Detect which cell encompasses the target text, then output its (X, Y) center coordinate. 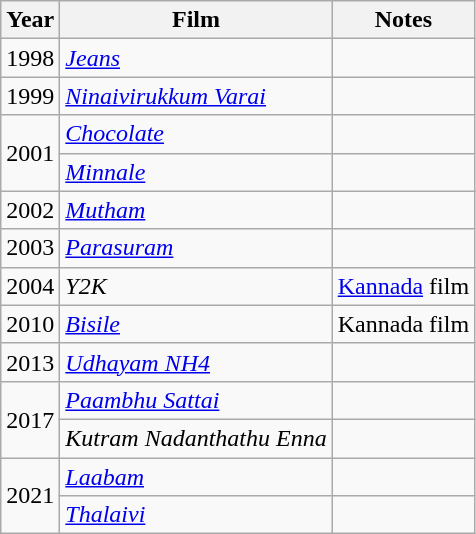
Kutram Nadanthathu Enna (196, 438)
Film (196, 20)
2003 (30, 248)
Ninaivirukkum Varai (196, 96)
2001 (30, 153)
Laabam (196, 477)
1998 (30, 58)
Udhayam NH4 (196, 362)
Parasuram (196, 248)
Y2K (196, 286)
2013 (30, 362)
2021 (30, 496)
Paambhu Sattai (196, 400)
Bisile (196, 324)
Notes (403, 20)
2017 (30, 419)
1999 (30, 96)
Chocolate (196, 134)
Mutham (196, 210)
Thalaivi (196, 515)
Year (30, 20)
Minnale (196, 172)
2010 (30, 324)
Jeans (196, 58)
2004 (30, 286)
2002 (30, 210)
